Determine the [x, y] coordinate at the center of the cell enclosing the given text.  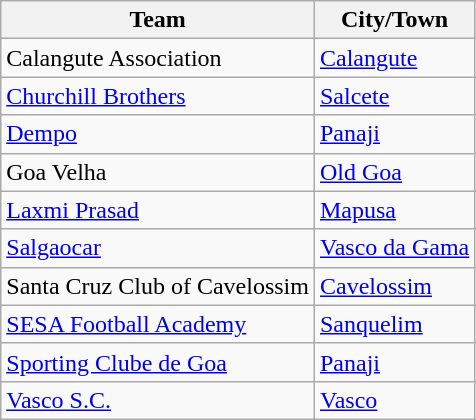
Sanquelim [394, 324]
Dempo [158, 134]
Sporting Clube de Goa [158, 362]
Vasco [394, 400]
Old Goa [394, 172]
Goa Velha [158, 172]
Churchill Brothers [158, 96]
Laxmi Prasad [158, 210]
Salgaocar [158, 248]
City/Town [394, 20]
Vasco da Gama [394, 248]
Calangute [394, 58]
Cavelossim [394, 286]
Vasco S.C. [158, 400]
Santa Cruz Club of Cavelossim [158, 286]
Mapusa [394, 210]
Calangute Association [158, 58]
SESA Football Academy [158, 324]
Salcete [394, 96]
Team [158, 20]
